Provide the [x, y] coordinate of the cell's center where the given text is located.  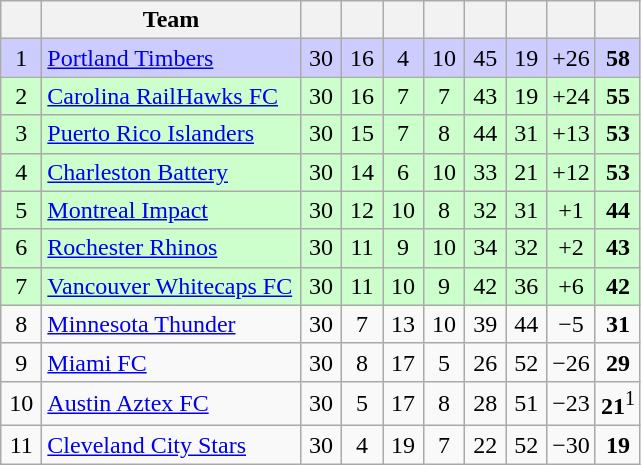
+26 [572, 58]
−26 [572, 362]
Team [172, 20]
26 [486, 362]
2 [22, 96]
Montreal Impact [172, 210]
Minnesota Thunder [172, 324]
28 [486, 404]
3 [22, 134]
29 [618, 362]
+13 [572, 134]
33 [486, 172]
Charleston Battery [172, 172]
51 [526, 404]
13 [402, 324]
36 [526, 286]
+2 [572, 248]
Rochester Rhinos [172, 248]
58 [618, 58]
Vancouver Whitecaps FC [172, 286]
21 [526, 172]
−5 [572, 324]
55 [618, 96]
+1 [572, 210]
39 [486, 324]
15 [362, 134]
Cleveland City Stars [172, 445]
Puerto Rico Islanders [172, 134]
1 [22, 58]
Austin Aztex FC [172, 404]
Portland Timbers [172, 58]
+24 [572, 96]
211 [618, 404]
22 [486, 445]
+12 [572, 172]
12 [362, 210]
Carolina RailHawks FC [172, 96]
−30 [572, 445]
34 [486, 248]
14 [362, 172]
+6 [572, 286]
−23 [572, 404]
45 [486, 58]
Miami FC [172, 362]
